Pinpoint the cell where the given text exists, returning its [x, y] midpoint coordinate. 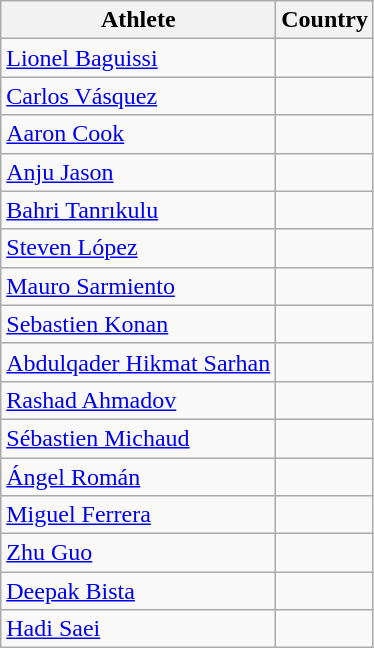
Mauro Sarmiento [138, 286]
Athlete [138, 20]
Aaron Cook [138, 134]
Sébastien Michaud [138, 438]
Ángel Román [138, 477]
Rashad Ahmadov [138, 400]
Carlos Vásquez [138, 96]
Steven López [138, 248]
Hadi Saei [138, 629]
Lionel Baguissi [138, 58]
Miguel Ferrera [138, 515]
Abdulqader Hikmat Sarhan [138, 362]
Bahri Tanrıkulu [138, 210]
Deepak Bista [138, 591]
Country [325, 20]
Sebastien Konan [138, 324]
Zhu Guo [138, 553]
Anju Jason [138, 172]
